Return the (x, y) coordinate for the center point of the cell that contains the specified text.  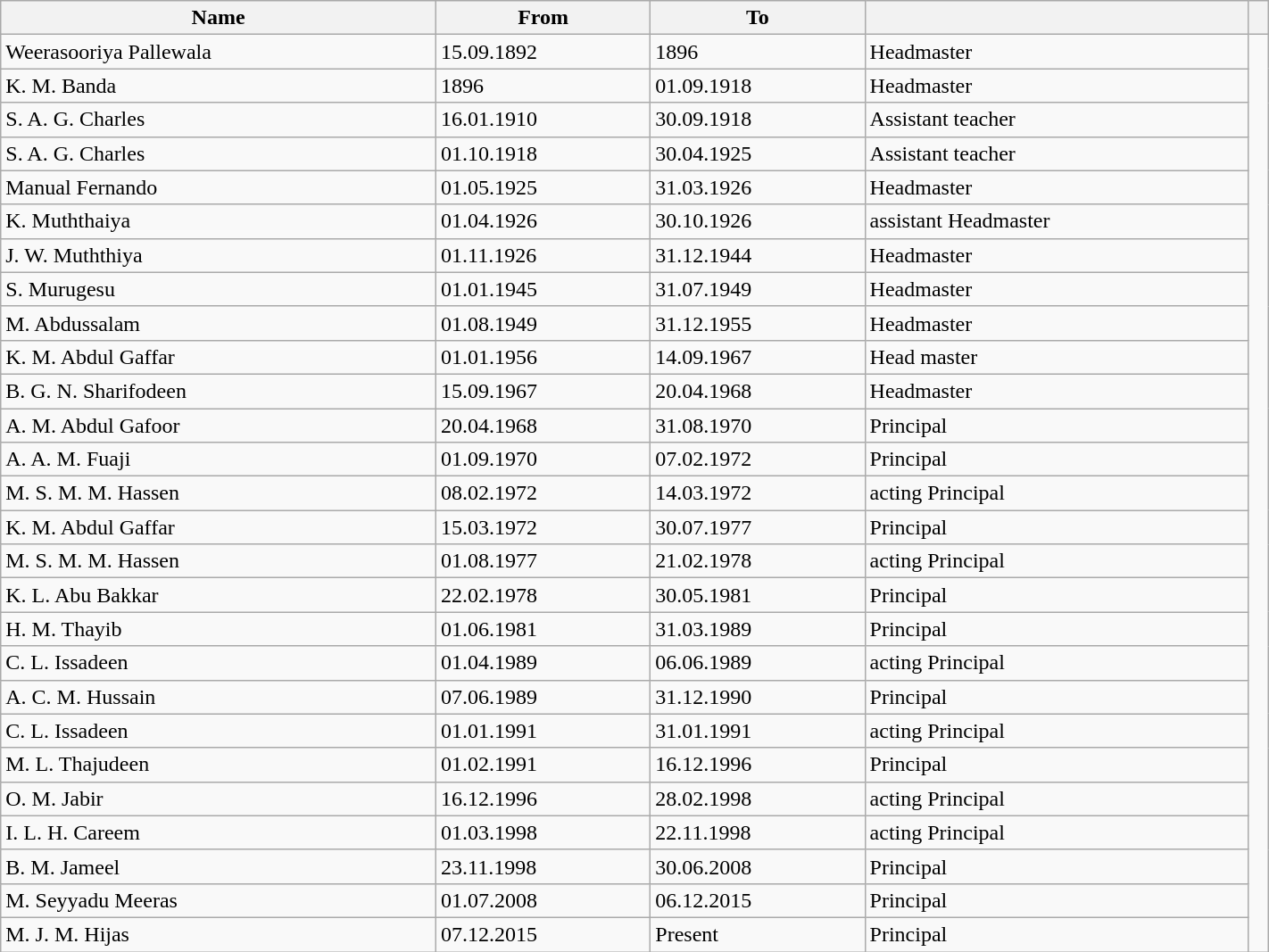
31.08.1970 (758, 426)
assistant Headmaster (1057, 221)
22.11.1998 (758, 832)
07.12.2015 (543, 934)
A. M. Abdul Gafoor (219, 426)
16.01.1910 (543, 120)
01.04.1989 (543, 663)
31.12.1990 (758, 697)
22.02.1978 (543, 595)
31.07.1949 (758, 289)
A. C. M. Hussain (219, 697)
01.10.1918 (543, 153)
Present (758, 934)
15.09.1892 (543, 52)
08.02.1972 (543, 493)
M. J. M. Hijas (219, 934)
30.09.1918 (758, 120)
K. M. Banda (219, 86)
01.09.1970 (543, 459)
28.02.1998 (758, 799)
01.05.1925 (543, 187)
O. M. Jabir (219, 799)
Name (219, 18)
To (758, 18)
K. L. Abu Bakkar (219, 595)
H. M. Thayib (219, 629)
30.07.1977 (758, 527)
30.06.2008 (758, 866)
M. Seyyadu Meeras (219, 900)
01.04.1926 (543, 221)
01.09.1918 (758, 86)
01.06.1981 (543, 629)
01.08.1949 (543, 323)
From (543, 18)
M. L. Thajudeen (219, 765)
01.03.1998 (543, 832)
01.08.1977 (543, 561)
23.11.1998 (543, 866)
01.07.2008 (543, 900)
01.02.1991 (543, 765)
Head master (1057, 357)
01.11.1926 (543, 255)
07.06.1989 (543, 697)
Weerasooriya Pallewala (219, 52)
31.03.1989 (758, 629)
S. Murugesu (219, 289)
14.03.1972 (758, 493)
J. W. Muththiya (219, 255)
21.02.1978 (758, 561)
31.12.1944 (758, 255)
B. M. Jameel (219, 866)
01.01.1945 (543, 289)
30.04.1925 (758, 153)
15.09.1967 (543, 391)
15.03.1972 (543, 527)
31.03.1926 (758, 187)
07.02.1972 (758, 459)
01.01.1956 (543, 357)
14.09.1967 (758, 357)
I. L. H. Careem (219, 832)
06.06.1989 (758, 663)
31.12.1955 (758, 323)
Manual Fernando (219, 187)
A. A. M. Fuaji (219, 459)
M. Abdussalam (219, 323)
01.01.1991 (543, 731)
K. Muththaiya (219, 221)
B. G. N. Sharifodeen (219, 391)
30.05.1981 (758, 595)
31.01.1991 (758, 731)
30.10.1926 (758, 221)
06.12.2015 (758, 900)
